Locate the cell with the specified text and output its (X, Y) center coordinate. 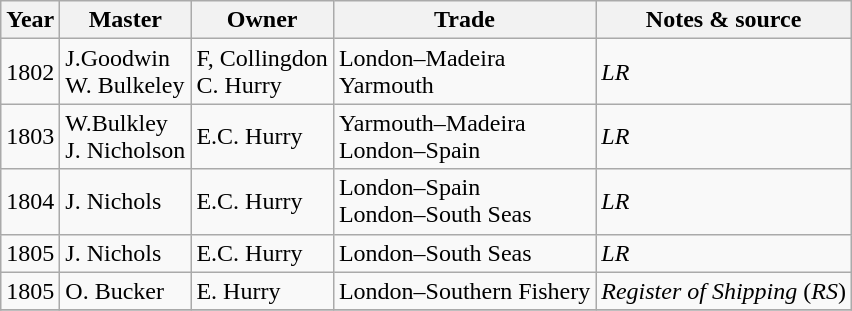
London–Southern Fishery (464, 291)
W.BulkleyJ. Nicholson (126, 136)
London–South Seas (464, 253)
1802 (30, 72)
Notes & source (724, 20)
Year (30, 20)
Trade (464, 20)
O. Bucker (126, 291)
E. Hurry (262, 291)
F, CollingdonC. Hurry (262, 72)
J.GoodwinW. Bulkeley (126, 72)
Yarmouth–MadeiraLondon–Spain (464, 136)
London–MadeiraYarmouth (464, 72)
London–SpainLondon–South Seas (464, 202)
Register of Shipping (RS) (724, 291)
1803 (30, 136)
Master (126, 20)
Owner (262, 20)
1804 (30, 202)
